Locate the cell with the specified text and output its (X, Y) center coordinate. 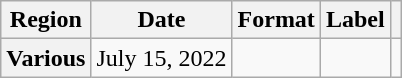
Date (162, 20)
Format (276, 20)
Label (355, 20)
Various (46, 58)
Region (46, 20)
July 15, 2022 (162, 58)
